Search for the cell housing the specified text and yield its (x, y) center coordinate. 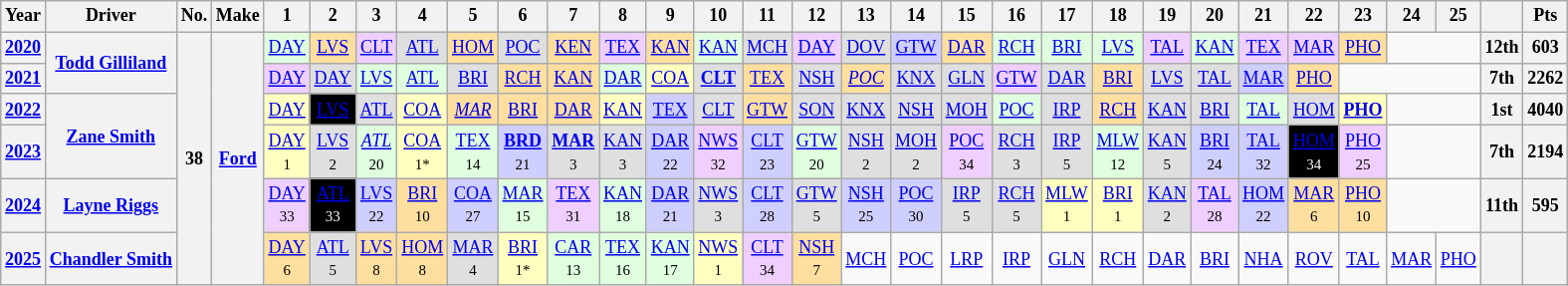
2262 (1545, 78)
PHO25 (1363, 151)
RCH3 (1016, 151)
DAR21 (670, 205)
MAR4 (474, 259)
17 (1067, 16)
DAY6 (287, 259)
2023 (24, 151)
2021 (24, 78)
No. (193, 16)
11 (768, 16)
MLW1 (1067, 205)
HOM34 (1314, 151)
NWS32 (719, 151)
HOM22 (1264, 205)
CLT28 (768, 205)
2022 (24, 110)
19 (1167, 16)
NSH2 (866, 151)
Year (24, 16)
KAN3 (623, 151)
RCH5 (1016, 205)
ATL33 (333, 205)
BRI10 (422, 205)
16 (1016, 16)
LVS8 (376, 259)
TAL32 (1264, 151)
COA27 (474, 205)
NHA (1264, 259)
11th (1501, 205)
1 (287, 16)
SON (816, 110)
9 (670, 16)
MOH2 (916, 151)
MAR3 (573, 151)
BRD21 (523, 151)
2 (333, 16)
LRP (966, 259)
TEX16 (623, 259)
Layne Riggs (111, 205)
POC34 (966, 151)
5 (474, 16)
TEX31 (573, 205)
ROV (1314, 259)
CAR13 (573, 259)
24 (1412, 16)
CLT34 (768, 259)
14 (916, 16)
DAR22 (670, 151)
10 (719, 16)
18 (1117, 16)
Zane Smith (111, 136)
MAR15 (523, 205)
2025 (24, 259)
MOH (966, 110)
12th (1501, 48)
15 (966, 16)
DOV (866, 48)
23 (1363, 16)
KAN18 (623, 205)
4040 (1545, 110)
KEN (573, 48)
KAN17 (670, 259)
2020 (24, 48)
595 (1545, 205)
HOM8 (422, 259)
NSH7 (816, 259)
DAY33 (287, 205)
22 (1314, 16)
GTW5 (816, 205)
BRI24 (1215, 151)
1st (1501, 110)
LVS2 (333, 151)
MLW12 (1117, 151)
CLT23 (768, 151)
COA1* (422, 151)
TEX14 (474, 151)
TAL28 (1215, 205)
13 (866, 16)
GTW20 (816, 151)
ATL20 (376, 151)
Ford (237, 159)
603 (1545, 48)
Driver (111, 16)
BRI1* (523, 259)
25 (1459, 16)
12 (816, 16)
2024 (24, 205)
POC30 (916, 205)
KAN2 (1167, 205)
PHO10 (1363, 205)
Make (237, 16)
Pts (1545, 16)
KAN5 (1167, 151)
20 (1215, 16)
8 (623, 16)
4 (422, 16)
21 (1264, 16)
NWS1 (719, 259)
7 (573, 16)
MAR6 (1314, 205)
Chandler Smith (111, 259)
NWS3 (719, 205)
LVS22 (376, 205)
38 (193, 159)
2194 (1545, 151)
3 (376, 16)
Todd Gilliland (111, 63)
ATL5 (333, 259)
BRI1 (1117, 205)
6 (523, 16)
NSH25 (866, 205)
DAY1 (287, 151)
